Return the (x, y) coordinate for the center point of the cell that contains the specified text.  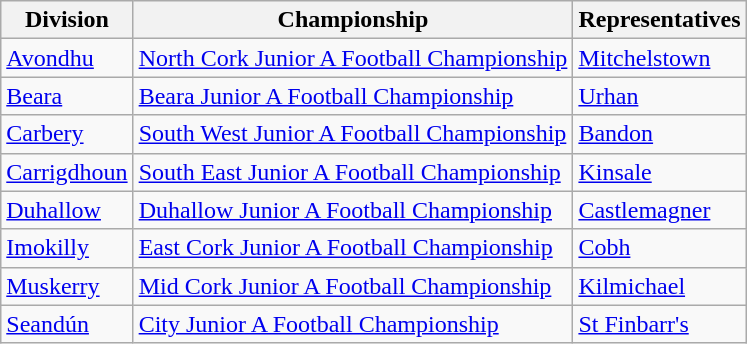
Cobh (660, 248)
North Cork Junior A Football Championship (353, 58)
Beara Junior A Football Championship (353, 96)
Imokilly (67, 248)
City Junior A Football Championship (353, 324)
Duhallow Junior A Football Championship (353, 210)
South West Junior A Football Championship (353, 134)
Kilmichael (660, 286)
Seandún (67, 324)
East Cork Junior A Football Championship (353, 248)
Kinsale (660, 172)
Mid Cork Junior A Football Championship (353, 286)
Championship (353, 20)
Representatives (660, 20)
Duhallow (67, 210)
Muskerry (67, 286)
Avondhu (67, 58)
Mitchelstown (660, 58)
Castlemagner (660, 210)
Division (67, 20)
St Finbarr's (660, 324)
South East Junior A Football Championship (353, 172)
Urhan (660, 96)
Carbery (67, 134)
Carrigdhoun (67, 172)
Beara (67, 96)
Bandon (660, 134)
